Identify which cell holds the provided text, then report its [X, Y] central coordinate. 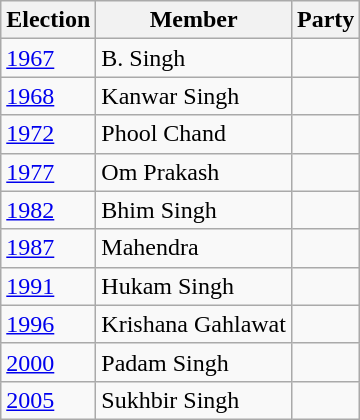
1996 [48, 324]
Mahendra [194, 248]
1967 [48, 58]
1972 [48, 134]
1982 [48, 210]
Election [48, 20]
Om Prakash [194, 172]
Padam Singh [194, 362]
Kanwar Singh [194, 96]
Hukam Singh [194, 286]
2005 [48, 400]
1991 [48, 286]
1977 [48, 172]
Krishana Gahlawat [194, 324]
1987 [48, 248]
Bhim Singh [194, 210]
Member [194, 20]
Sukhbir Singh [194, 400]
Party [325, 20]
1968 [48, 96]
B. Singh [194, 58]
Phool Chand [194, 134]
2000 [48, 362]
